Extract the (x, y) coordinate from the center of the cell holding the provided text.  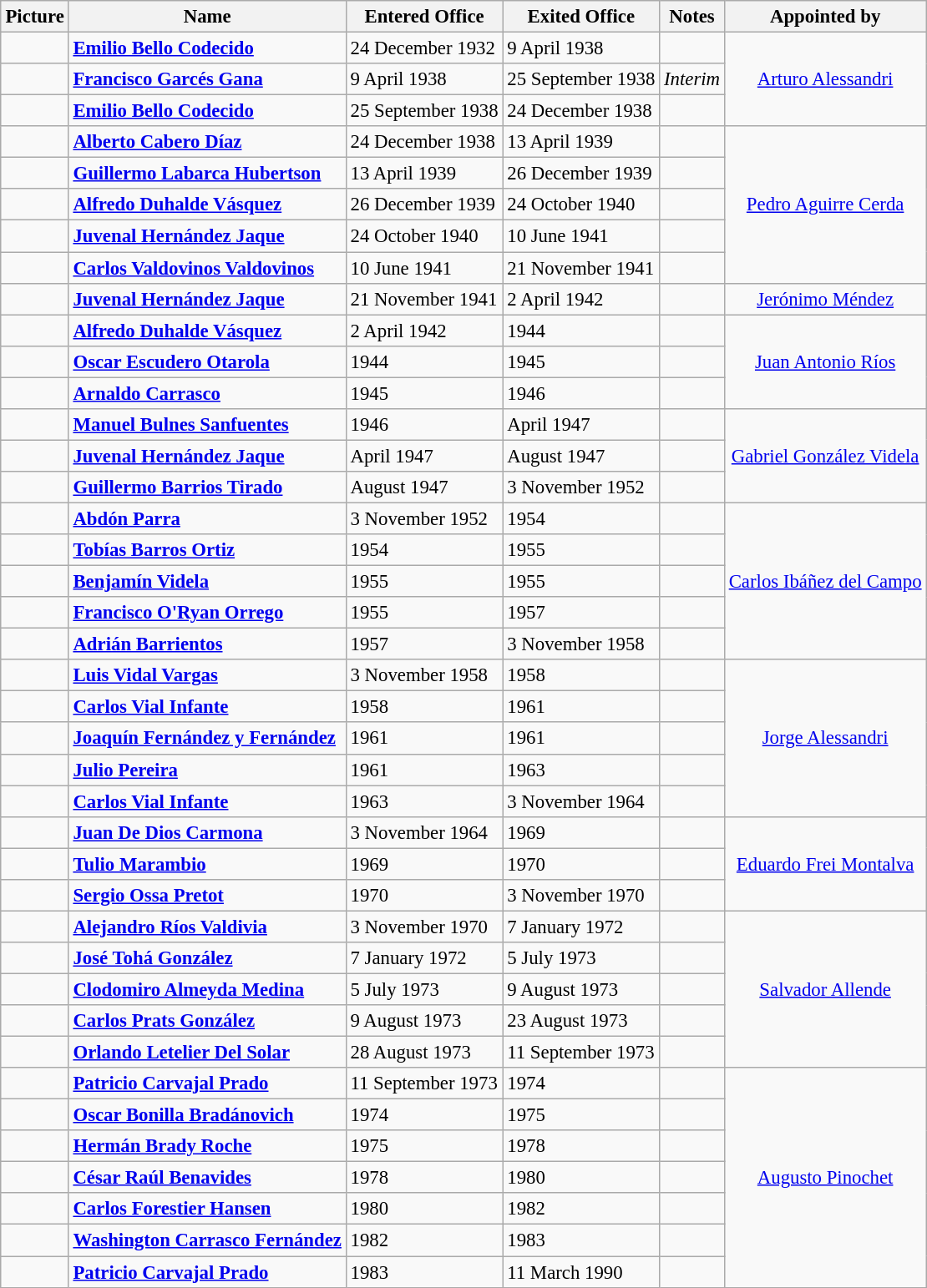
Notes (692, 17)
Washington Carrasco Fernández (207, 1240)
Exited Office (581, 17)
Carlos Prats González (207, 1021)
Oscar Bonilla Bradánovich (207, 1115)
Name (207, 17)
Carlos Forestier Hansen (207, 1210)
Hermán Brady Roche (207, 1146)
Alberto Cabero Díaz (207, 142)
Joaquín Fernández y Fernández (207, 739)
Guillermo Labarca Hubertson (207, 174)
24 December 1932 (424, 48)
Oscar Escudero Otarola (207, 361)
Abdón Parra (207, 518)
28 August 1973 (424, 1053)
Alejandro Ríos Valdivia (207, 927)
Entered Office (424, 17)
Picture (35, 17)
Benjamín Videla (207, 582)
Arnaldo Carrasco (207, 393)
Arturo Alessandri (825, 80)
Augusto Pinochet (825, 1177)
Carlos Valdovinos Valdovinos (207, 268)
Jorge Alessandri (825, 738)
Jerónimo Méndez (825, 299)
Juan Antonio Ríos (825, 362)
Juan De Dios Carmona (207, 832)
Eduardo Frei Montalva (825, 863)
Interim (692, 79)
Francisco O'Ryan Orrego (207, 613)
Orlando Letelier Del Solar (207, 1053)
Gabriel González Videla (825, 456)
11 March 1990 (581, 1272)
Clodomiro Almeyda Medina (207, 989)
Tulio Marambio (207, 864)
Salvador Allende (825, 989)
Francisco Garcés Gana (207, 79)
Guillermo Barrios Tirado (207, 487)
Luis Vidal Vargas (207, 675)
Manuel Bulnes Sanfuentes (207, 425)
Adrián Barrientos (207, 644)
Carlos Ibáñez del Campo (825, 581)
Appointed by (825, 17)
Sergio Ossa Pretot (207, 896)
23 August 1973 (581, 1021)
José Tohá González (207, 958)
Tobías Barros Ortiz (207, 550)
Pedro Aguirre Cerda (825, 205)
Julio Pereira (207, 770)
César Raúl Benavides (207, 1178)
